From the cell containing the given text, extract its center point as [x, y] coordinate. 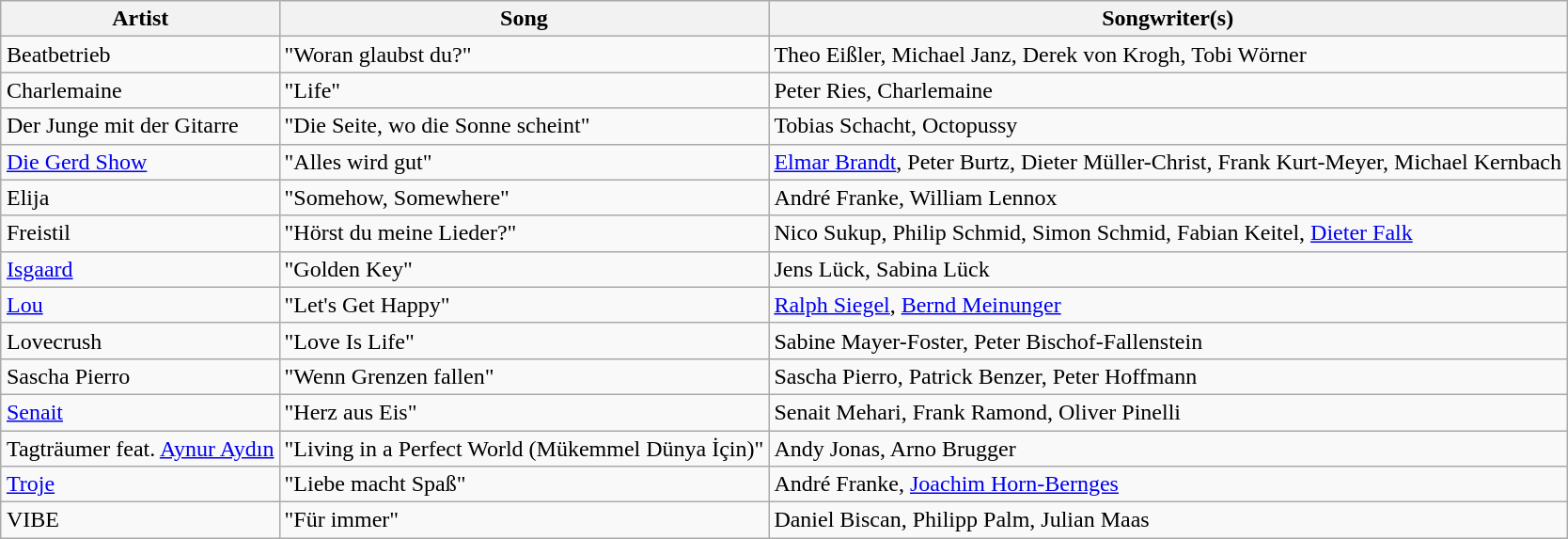
"Let's Get Happy" [525, 305]
"Life" [525, 90]
Song [525, 19]
Senait [140, 412]
"Wenn Grenzen fallen" [525, 376]
Sabine Mayer-Foster, Peter Bischof-Fallenstein [1168, 341]
Sascha Pierro [140, 376]
Freistil [140, 233]
"Hörst du meine Lieder?" [525, 233]
"Alles wird gut" [525, 162]
"Living in a Perfect World (Mükemmel Dünya İçin)" [525, 449]
Tobias Schacht, Octopussy [1168, 126]
Andy Jonas, Arno Brugger [1168, 449]
Jens Lück, Sabina Lück [1168, 269]
Isgaard [140, 269]
Senait Mehari, Frank Ramond, Oliver Pinelli [1168, 412]
Troje [140, 484]
"Die Seite, wo die Sonne scheint" [525, 126]
Artist [140, 19]
André Franke, Joachim Horn-Bernges [1168, 484]
"Für immer" [525, 520]
"Liebe macht Spaß" [525, 484]
Peter Ries, Charlemaine [1168, 90]
Tagträumer feat. Aynur Aydın [140, 449]
"Somehow, Somewhere" [525, 198]
Lou [140, 305]
Charlemaine [140, 90]
Elija [140, 198]
Die Gerd Show [140, 162]
"Herz aus Eis" [525, 412]
"Woran glaubst du?" [525, 55]
Elmar Brandt, Peter Burtz, Dieter Müller-Christ, Frank Kurt-Meyer, Michael Kernbach [1168, 162]
"Golden Key" [525, 269]
Der Junge mit der Gitarre [140, 126]
Songwriter(s) [1168, 19]
André Franke, William Lennox [1168, 198]
Daniel Biscan, Philipp Palm, Julian Maas [1168, 520]
Nico Sukup, Philip Schmid, Simon Schmid, Fabian Keitel, Dieter Falk [1168, 233]
"Love Is Life" [525, 341]
Lovecrush [140, 341]
Ralph Siegel, Bernd Meinunger [1168, 305]
Beatbetrieb [140, 55]
Sascha Pierro, Patrick Benzer, Peter Hoffmann [1168, 376]
Theo Eißler, Michael Janz, Derek von Krogh, Tobi Wörner [1168, 55]
VIBE [140, 520]
